For the text-containing cell, return its midpoint in (X, Y) coordinate format. 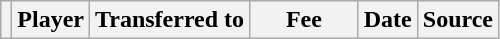
Player (51, 20)
Date (388, 20)
Transferred to (170, 20)
Source (458, 20)
Fee (304, 20)
